Pinpoint the cell where the given text exists, returning its (x, y) midpoint coordinate. 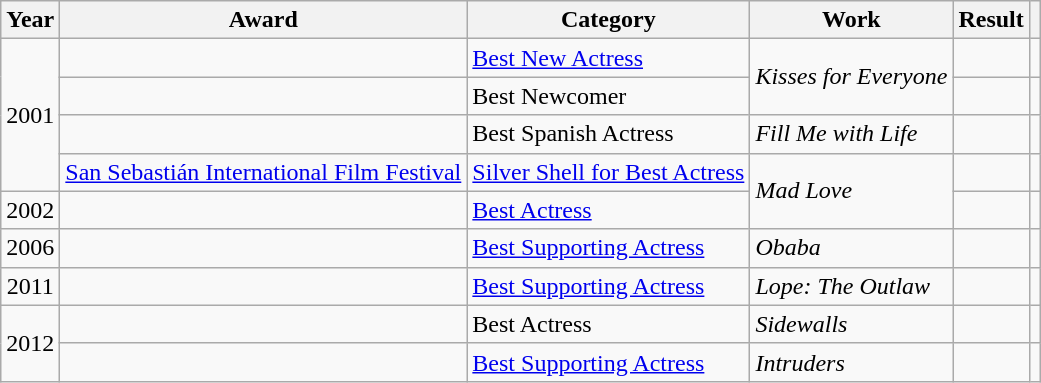
Fill Me with Life (852, 134)
2002 (30, 210)
2006 (30, 248)
Work (852, 20)
Best Spanish Actress (608, 134)
2001 (30, 115)
Year (30, 20)
Kisses for Everyone (852, 77)
Sidewalls (852, 324)
Lope: The Outlaw (852, 286)
Award (264, 20)
Silver Shell for Best Actress (608, 172)
San Sebastián International Film Festival (264, 172)
Intruders (852, 362)
Mad Love (852, 191)
Best Newcomer (608, 96)
Obaba (852, 248)
2012 (30, 343)
Result (991, 20)
Category (608, 20)
Best New Actress (608, 58)
2011 (30, 286)
